Determine the [x, y] coordinate at the center of the cell enclosing the given text.  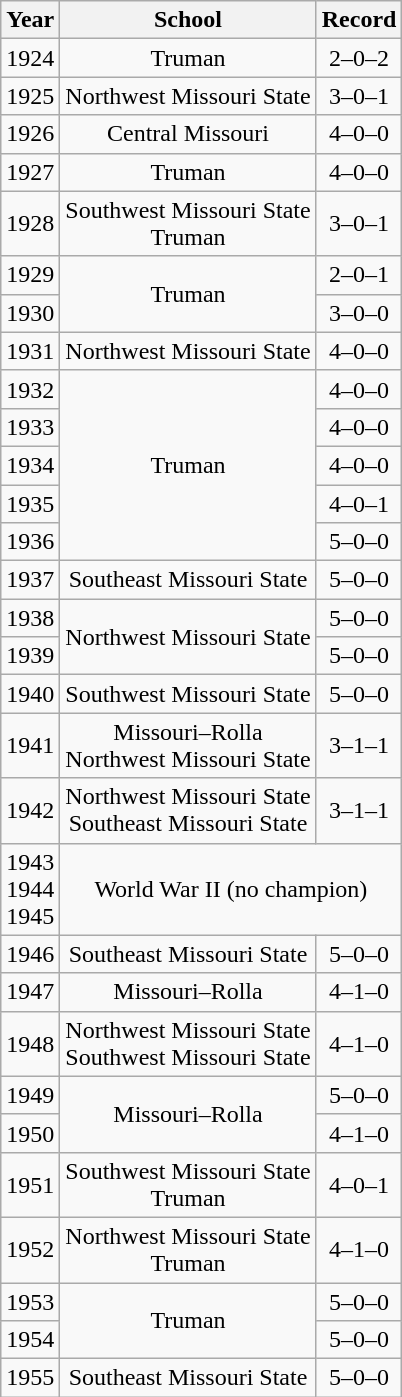
Northwest Missouri StateSouthwest Missouri State [188, 1044]
1938 [30, 618]
1927 [30, 172]
Record [359, 20]
Central Missouri [188, 134]
1925 [30, 96]
1940 [30, 694]
1942 [30, 810]
1941 [30, 746]
1935 [30, 503]
1926 [30, 134]
1932 [30, 389]
Southwest Missouri State [188, 694]
1951 [30, 1184]
1947 [30, 992]
1930 [30, 313]
2–0–2 [359, 58]
Year [30, 20]
School [188, 20]
1949 [30, 1095]
1931 [30, 351]
1952 [30, 1250]
1924 [30, 58]
Northwest Missouri StateTruman [188, 1250]
1933 [30, 427]
1954 [30, 1340]
1936 [30, 542]
1953 [30, 1301]
World War II (no champion) [231, 889]
1939 [30, 656]
1950 [30, 1133]
1928 [30, 224]
1955 [30, 1378]
1937 [30, 580]
Missouri–RollaNorthwest Missouri State [188, 746]
1946 [30, 954]
Northwest Missouri StateSoutheast Missouri State [188, 810]
1948 [30, 1044]
2–0–1 [359, 275]
3–0–0 [359, 313]
1929 [30, 275]
194319441945 [30, 889]
1934 [30, 465]
